Output the (X, Y) coordinate of the center of the cell containing the given text.  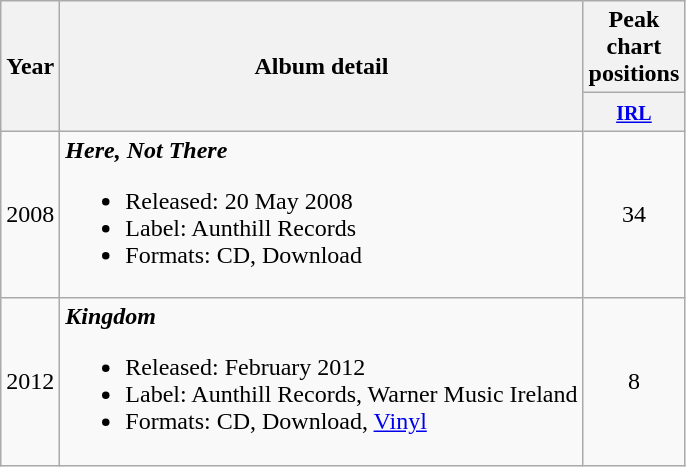
KingdomReleased: February 2012Label: Aunthill Records, Warner Music IrelandFormats: CD, Download, Vinyl (322, 382)
Peak chart positions (634, 47)
Here, Not ThereReleased: 20 May 2008Label: Aunthill RecordsFormats: CD, Download (322, 214)
2012 (30, 382)
34 (634, 214)
Album detail (322, 66)
2008 (30, 214)
IRL (634, 112)
Year (30, 66)
8 (634, 382)
